Identify which cell holds the provided text, then report its (x, y) central coordinate. 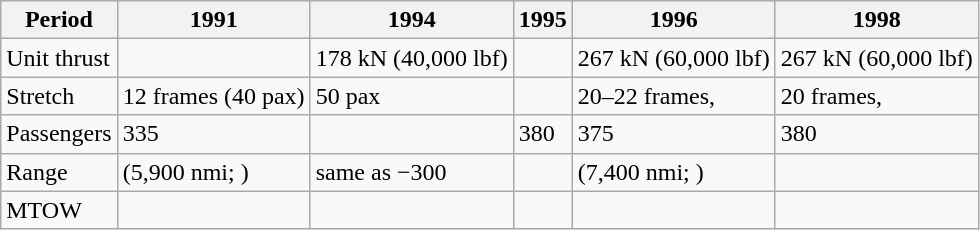
1998 (876, 20)
Period (59, 20)
(7,400 nmi; ) (674, 172)
same as −300 (412, 172)
Passengers (59, 134)
50 pax (412, 96)
Range (59, 172)
1995 (542, 20)
1991 (214, 20)
375 (674, 134)
Stretch (59, 96)
20–22 frames, (674, 96)
1996 (674, 20)
20 frames, (876, 96)
MTOW (59, 210)
178 kN (40,000 lbf) (412, 58)
Unit thrust (59, 58)
335 (214, 134)
12 frames (40 pax) (214, 96)
(5,900 nmi; ) (214, 172)
1994 (412, 20)
